Return (x, y) of the center of cell containing provided text 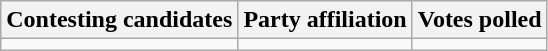
Contesting candidates (120, 20)
Votes polled (480, 20)
Party affiliation (325, 20)
